Determine the (x, y) coordinate at the center of the cell enclosing the given text.  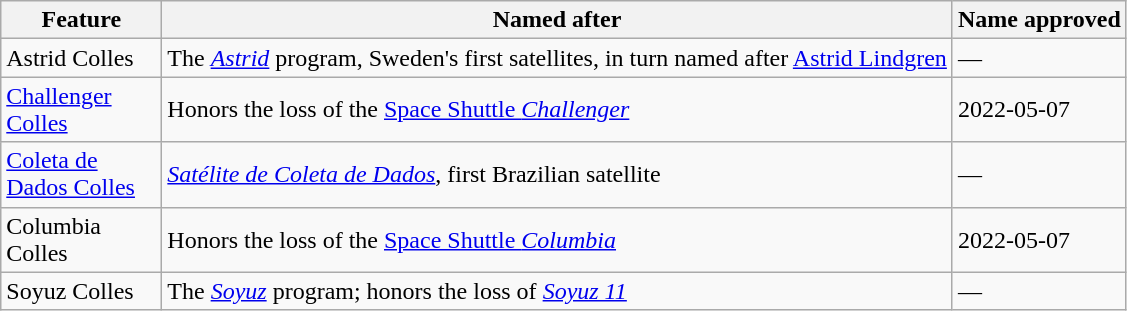
The Astrid program, Sweden's first satellites, in turn named after Astrid Lindgren (558, 58)
Coleta de Dados Colles (82, 174)
Named after (558, 20)
Soyuz Colles (82, 291)
Honors the loss of the Space Shuttle Columbia (558, 240)
Columbia Colles (82, 240)
Challenger Colles (82, 110)
Honors the loss of the Space Shuttle Challenger (558, 110)
Name approved (1039, 20)
The Soyuz program; honors the loss of Soyuz 11 (558, 291)
Feature (82, 20)
Astrid Colles (82, 58)
Satélite de Coleta de Dados, first Brazilian satellite (558, 174)
